Output the [X, Y] coordinate of the center of the cell containing the given text.  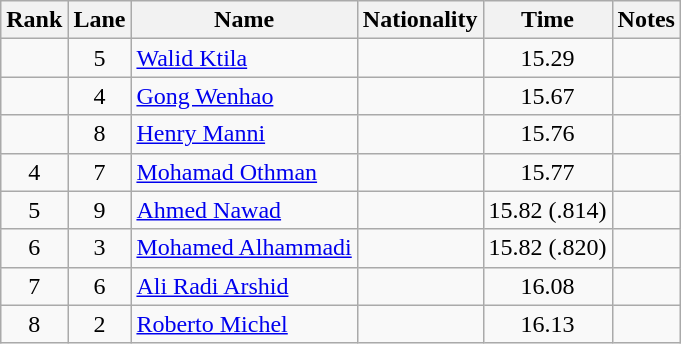
Rank [34, 20]
Roberto Michel [244, 324]
15.82 (.814) [548, 210]
9 [100, 210]
Mohamad Othman [244, 172]
Henry Manni [244, 134]
15.76 [548, 134]
15.77 [548, 172]
Ali Radi Arshid [244, 286]
Mohamed Alhammadi [244, 248]
3 [100, 248]
Gong Wenhao [244, 96]
Ahmed Nawad [244, 210]
15.29 [548, 58]
Lane [100, 20]
15.82 (.820) [548, 248]
15.67 [548, 96]
16.13 [548, 324]
Name [244, 20]
16.08 [548, 286]
Notes [646, 20]
Walid Ktila [244, 58]
2 [100, 324]
Time [548, 20]
Nationality [420, 20]
